Extract the (X, Y) coordinate from the center of the cell holding the provided text.  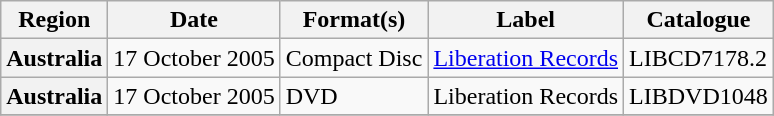
Label (526, 20)
Date (194, 20)
Compact Disc (354, 58)
LIBCD7178.2 (699, 58)
Region (54, 20)
DVD (354, 96)
Format(s) (354, 20)
Catalogue (699, 20)
LIBDVD1048 (699, 96)
